From the cell containing the given text, extract its center point as [X, Y] coordinate. 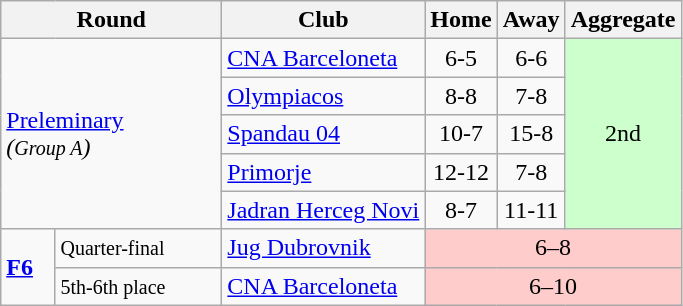
Preleminary(Group A) [112, 134]
Olympiacos [324, 96]
Spandau 04 [324, 134]
Aggregate [623, 20]
6-5 [461, 58]
Quarter-final [138, 248]
15-8 [531, 134]
8-7 [461, 210]
Jug Dubrovnik [324, 248]
11-11 [531, 210]
6–10 [553, 286]
F6 [28, 267]
Round [112, 20]
5th-6th place [138, 286]
8-8 [461, 96]
Home [461, 20]
Club [324, 20]
Primorje [324, 172]
Away [531, 20]
Jadran Herceg Novi [324, 210]
2nd [623, 134]
6–8 [553, 248]
12-12 [461, 172]
6-6 [531, 58]
10-7 [461, 134]
